Locate the cell with the specified text and output its (x, y) center coordinate. 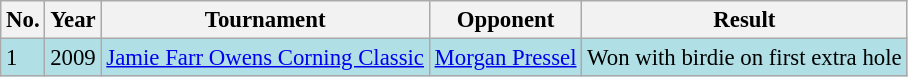
1 (23, 58)
Jamie Farr Owens Corning Classic (265, 58)
Opponent (506, 20)
Year (73, 20)
Tournament (265, 20)
Result (744, 20)
2009 (73, 58)
No. (23, 20)
Morgan Pressel (506, 58)
Won with birdie on first extra hole (744, 58)
